From the cell containing the given text, extract its center point as [x, y] coordinate. 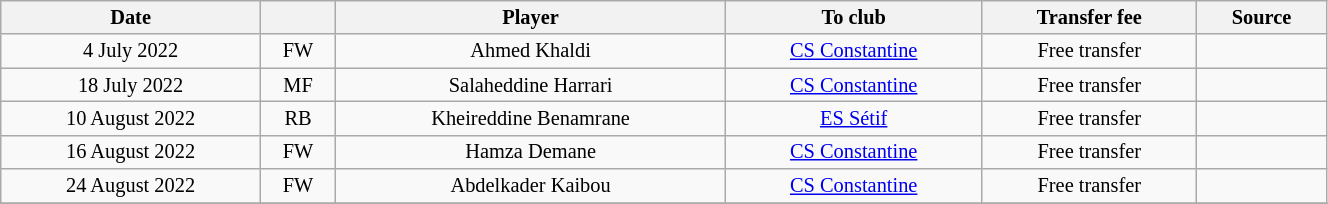
Source [1262, 17]
18 July 2022 [131, 85]
4 July 2022 [131, 51]
Transfer fee [1090, 17]
Salaheddine Harrari [531, 85]
MF [298, 85]
Player [531, 17]
Ahmed Khaldi [531, 51]
Abdelkader Kaibou [531, 186]
24 August 2022 [131, 186]
ES Sétif [853, 118]
16 August 2022 [131, 152]
Date [131, 17]
RB [298, 118]
10 August 2022 [131, 118]
To club [853, 17]
Hamza Demane [531, 152]
Kheireddine Benamrane [531, 118]
